Output the (x, y) coordinate of the center of the cell containing the given text.  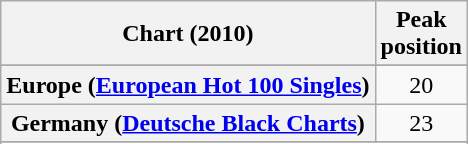
Germany (Deutsche Black Charts) (188, 123)
23 (421, 123)
Peakposition (421, 34)
20 (421, 85)
Chart (2010) (188, 34)
Europe (European Hot 100 Singles) (188, 85)
